Capture the cell that displays the provided text and extract its [X, Y] central coordinate. 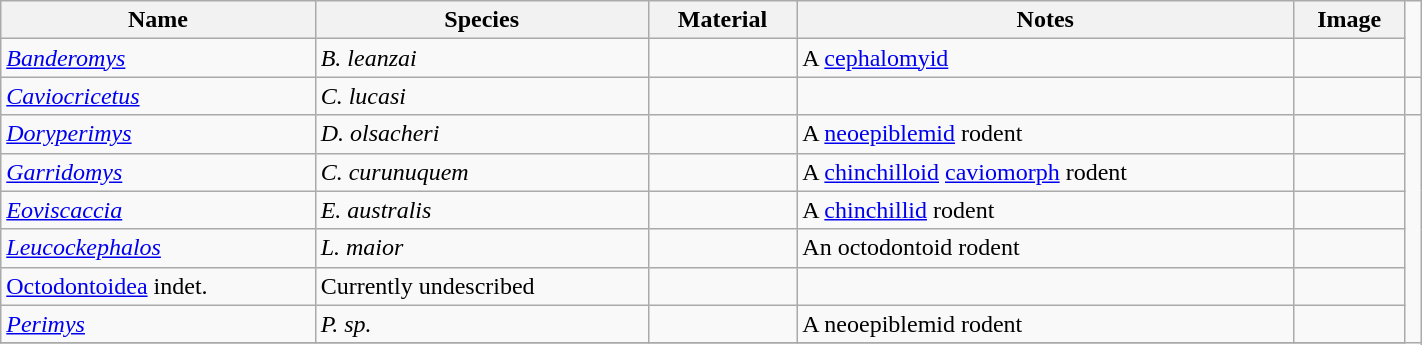
Species [482, 20]
A chinchillid rodent [1046, 210]
Currently undescribed [482, 286]
A cephalomyid [1046, 58]
P. sp. [482, 324]
Doryperimys [158, 134]
Notes [1046, 20]
Leucockephalos [158, 248]
Caviocricetus [158, 96]
Image [1350, 20]
An octodontoid rodent [1046, 248]
Perimys [158, 324]
Eoviscaccia [158, 210]
C. curunuquem [482, 172]
Octodontoidea indet. [158, 286]
Material [722, 20]
C. lucasi [482, 96]
Name [158, 20]
Garridomys [158, 172]
L. maior [482, 248]
B. leanzai [482, 58]
A chinchilloid caviomorph rodent [1046, 172]
D. olsacheri [482, 134]
Banderomys [158, 58]
E. australis [482, 210]
